Pinpoint the cell where the given text exists, returning its (X, Y) midpoint coordinate. 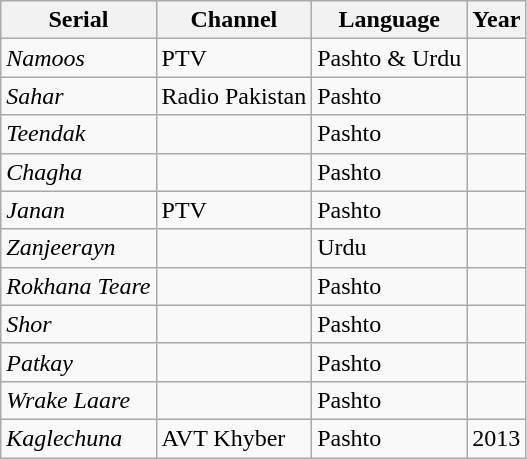
Patkay (78, 362)
Wrake Laare (78, 400)
Channel (234, 20)
Rokhana Teare (78, 286)
Zanjeerayn (78, 248)
Teendak (78, 134)
2013 (496, 438)
Serial (78, 20)
Year (496, 20)
Sahar (78, 96)
Radio Pakistan (234, 96)
Janan (78, 210)
AVT Khyber (234, 438)
Language (390, 20)
Pashto & Urdu (390, 58)
Shor (78, 324)
Namoos (78, 58)
Urdu (390, 248)
Chagha (78, 172)
Kaglechuna (78, 438)
